From the cell containing the given text, extract its center point as [X, Y] coordinate. 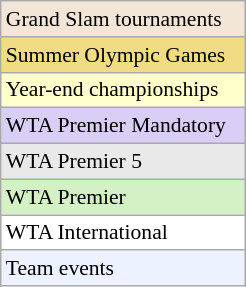
Team events [124, 269]
Summer Olympic Games [124, 55]
WTA Premier 5 [124, 162]
WTA International [124, 233]
Grand Slam tournaments [124, 19]
WTA Premier Mandatory [124, 126]
WTA Premier [124, 197]
Year-end championships [124, 90]
